Output the [x, y] coordinate of the center of the cell containing the given text.  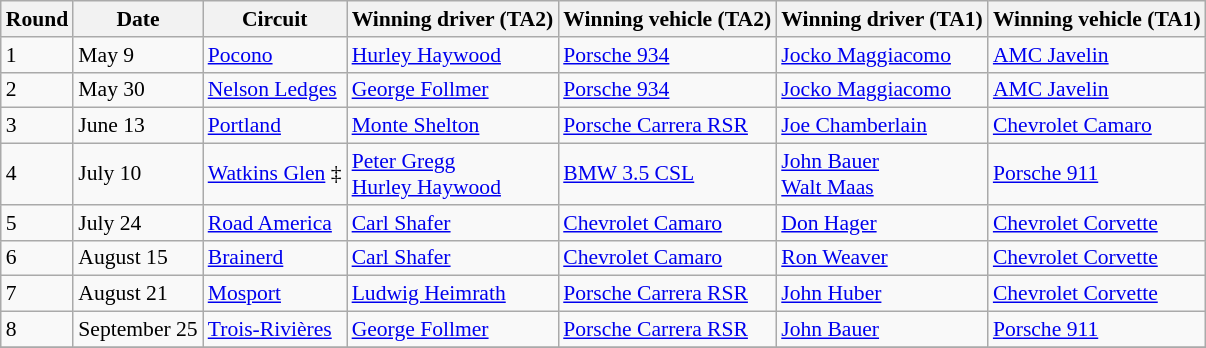
Peter Gregg Hurley Haywood [453, 174]
7 [38, 294]
Joe Chamberlain [882, 126]
July 10 [138, 174]
May 30 [138, 90]
John Bauer [882, 330]
Nelson Ledges [275, 90]
John Huber [882, 294]
Ludwig Heimrath [453, 294]
August 15 [138, 258]
Winning driver (TA2) [453, 19]
Monte Shelton [453, 126]
4 [38, 174]
Mosport [275, 294]
Circuit [275, 19]
5 [38, 223]
Trois-Rivières [275, 330]
Road America [275, 223]
September 25 [138, 330]
Hurley Haywood [453, 55]
Winning vehicle (TA1) [1097, 19]
May 9 [138, 55]
Brainerd [275, 258]
Watkins Glen ‡ [275, 174]
2 [38, 90]
John Bauer Walt Maas [882, 174]
Pocono [275, 55]
3 [38, 126]
June 13 [138, 126]
July 24 [138, 223]
Ron Weaver [882, 258]
8 [38, 330]
Winning vehicle (TA2) [667, 19]
Don Hager [882, 223]
1 [38, 55]
Date [138, 19]
Winning driver (TA1) [882, 19]
Round [38, 19]
6 [38, 258]
BMW 3.5 CSL [667, 174]
Portland [275, 126]
August 21 [138, 294]
